Output the [X, Y] coordinate of the center of the cell containing the given text.  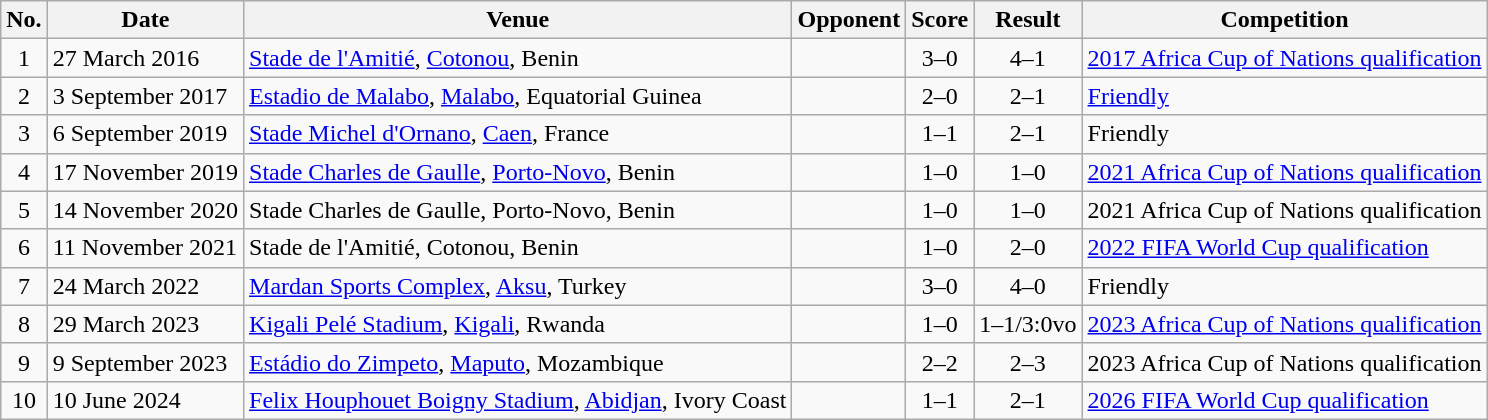
Stade Michel d'Ornano, Caen, France [518, 134]
2–3 [1028, 362]
2–2 [940, 362]
Mardan Sports Complex, Aksu, Turkey [518, 286]
Estadio de Malabo, Malabo, Equatorial Guinea [518, 96]
Score [940, 20]
Opponent [849, 20]
10 [24, 400]
4–0 [1028, 286]
14 November 2020 [145, 210]
11 November 2021 [145, 248]
6 September 2019 [145, 134]
5 [24, 210]
2022 FIFA World Cup qualification [1284, 248]
17 November 2019 [145, 172]
Felix Houphouet Boigny Stadium, Abidjan, Ivory Coast [518, 400]
Estádio do Zimpeto, Maputo, Mozambique [518, 362]
6 [24, 248]
27 March 2016 [145, 58]
Competition [1284, 20]
1–1/3:0vo [1028, 324]
9 [24, 362]
Date [145, 20]
7 [24, 286]
No. [24, 20]
4 [24, 172]
Venue [518, 20]
29 March 2023 [145, 324]
2026 FIFA World Cup qualification [1284, 400]
Kigali Pelé Stadium, Kigali, Rwanda [518, 324]
9 September 2023 [145, 362]
3 [24, 134]
24 March 2022 [145, 286]
8 [24, 324]
Result [1028, 20]
3 September 2017 [145, 96]
1 [24, 58]
4–1 [1028, 58]
2017 Africa Cup of Nations qualification [1284, 58]
10 June 2024 [145, 400]
2 [24, 96]
